From the cell containing the given text, extract its center point as [X, Y] coordinate. 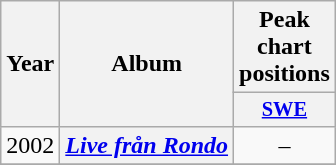
– [285, 145]
Live från Rondo [147, 145]
Album [147, 64]
SWE [285, 110]
Peak chart positions [285, 47]
Year [30, 64]
2002 [30, 145]
